Scan for the cell matching the given text and deliver its (x, y) coordinate at center. 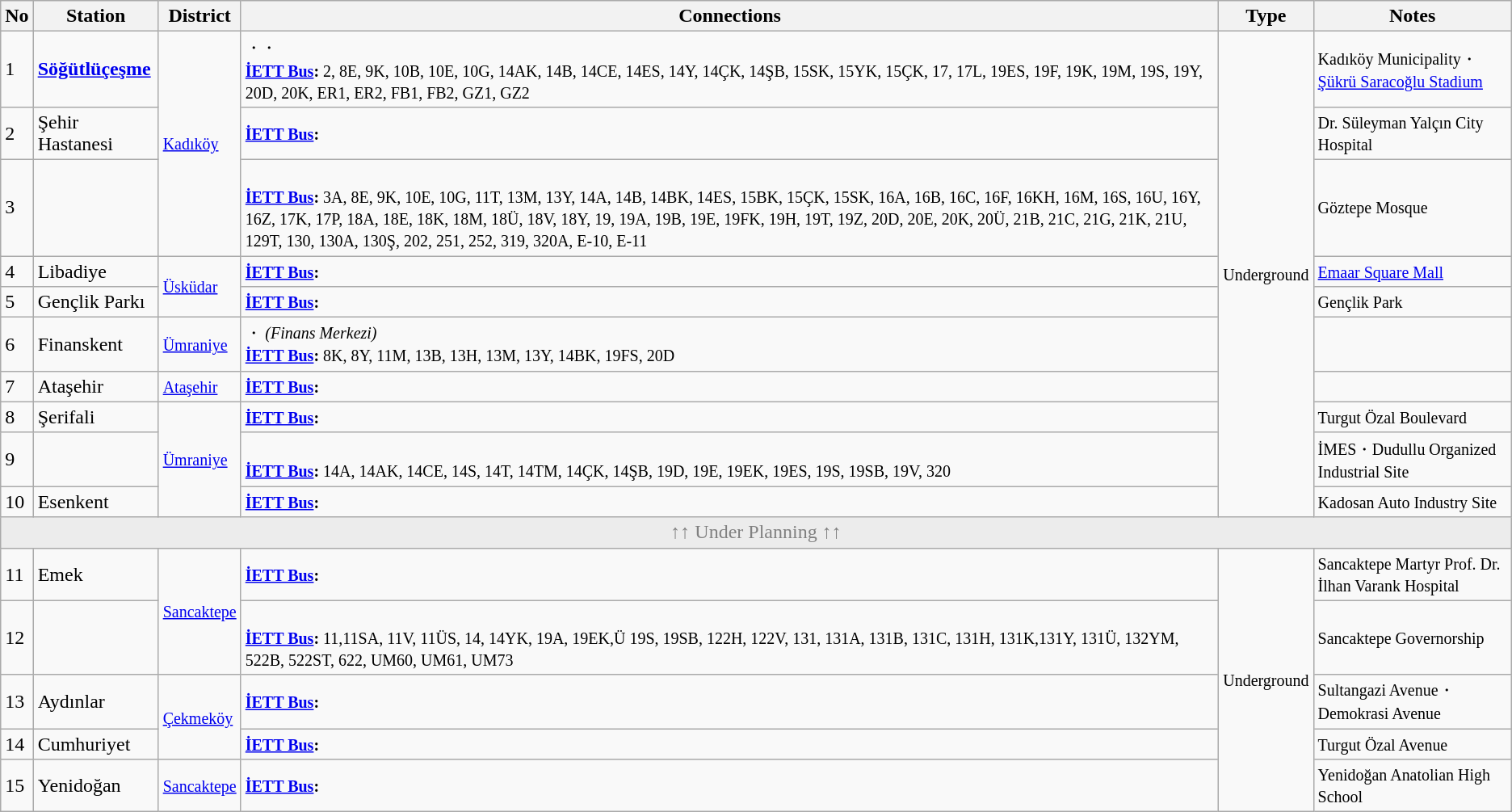
Libadiye (95, 271)
Finanskent (95, 344)
İMES・Dudullu Organized Industrial Site (1412, 459)
Aydınlar (95, 701)
Kadıköy (199, 144)
Gençlik Park (1412, 302)
Çekmeköy (199, 717)
Yenidoğan Anatolian High School (1412, 785)
2 (17, 133)
12 (17, 637)
13 (17, 701)
6 (17, 344)
8 (17, 417)
Kadıköy Municipality・Şükrü Saracoğlu Stadium (1412, 69)
Sultangazi Avenue・Demokrasi Avenue (1412, 701)
Cumhuriyet (95, 744)
1 (17, 69)
District (199, 16)
Şehir Hastanesi (95, 133)
No (17, 16)
7 (17, 386)
14 (17, 744)
↑↑ Under Planning ↑↑ (756, 532)
Esenkent (95, 502)
Sancaktepe Governorship (1412, 637)
Type (1266, 16)
Station (95, 16)
Yenidoğan (95, 785)
Şerifali (95, 417)
Emek (95, 574)
Dr. Süleyman Yalçın City Hospital (1412, 133)
11 (17, 574)
Gençlik Parkı (95, 302)
3 (17, 207)
İETT Bus: 14A, 14AK, 14CE, 14S, 14T, 14TM, 14ÇK, 14ŞB, 19D, 19E, 19EK, 19ES, 19S, 19SB, 19V, 320 (730, 459)
4 (17, 271)
Emaar Square Mall (1412, 271)
Notes (1412, 16)
Sancaktepe Martyr Prof. Dr. İlhan Varank Hospital (1412, 574)
Göztepe Mosque (1412, 207)
Turgut Özal Boulevard (1412, 417)
9 (17, 459)
5 (17, 302)
15 (17, 785)
Üsküdar (199, 286)
Kadosan Auto Industry Site (1412, 502)
10 (17, 502)
・ (Finans Merkezi)İETT Bus: 8K, 8Y, 11M, 13B, 13H, 13M, 13Y, 14BK, 19FS, 20D (730, 344)
Turgut Özal Avenue (1412, 744)
Söğütlüçeşme (95, 69)
Connections (730, 16)
